Search for the cell housing the specified text and yield its [X, Y] center coordinate. 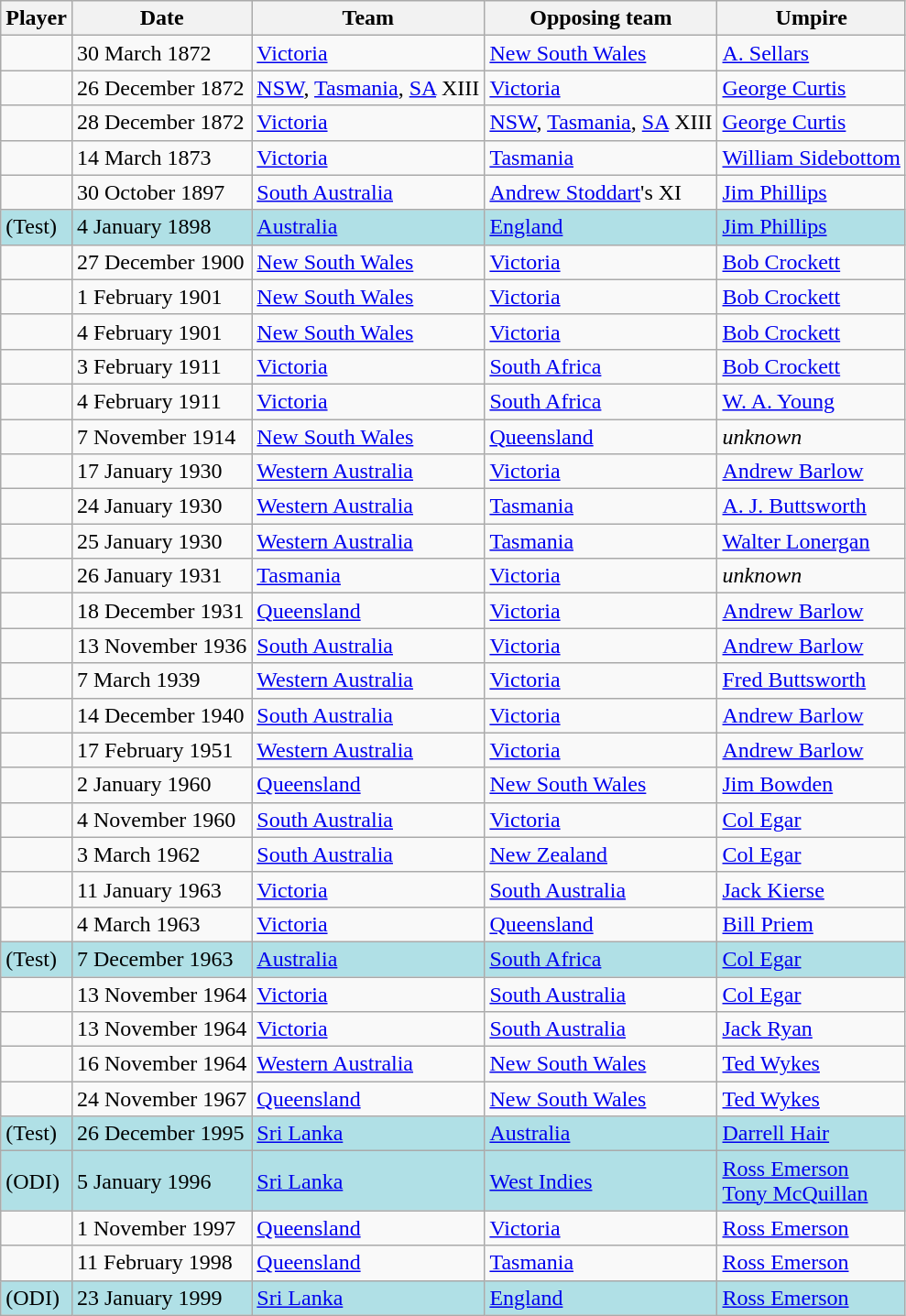
17 February 1951 [161, 750]
William Sidebottom [812, 158]
4 February 1911 [161, 401]
4 February 1901 [161, 332]
New Zealand [601, 854]
23 January 1999 [161, 1298]
W. A. Young [812, 401]
2 January 1960 [161, 785]
30 October 1897 [161, 192]
3 February 1911 [161, 366]
7 November 1914 [161, 437]
A. Sellars [812, 53]
4 March 1963 [161, 924]
Walter Lonergan [812, 541]
4 November 1960 [161, 820]
24 January 1930 [161, 506]
Umpire [812, 18]
24 November 1967 [161, 1099]
16 November 1964 [161, 1064]
14 December 1940 [161, 715]
Jack Kierse [812, 889]
5 January 1996 [161, 1181]
3 March 1962 [161, 854]
Fred Buttsworth [812, 680]
7 December 1963 [161, 959]
7 March 1939 [161, 680]
Ross EmersonTony McQuillan [812, 1181]
West Indies [601, 1181]
30 March 1872 [161, 53]
11 January 1963 [161, 889]
Jack Ryan [812, 1029]
14 March 1873 [161, 158]
Jim Bowden [812, 785]
Team [368, 18]
Date [161, 18]
18 December 1931 [161, 611]
4 January 1898 [161, 227]
Andrew Stoddart's XI [601, 192]
Bill Priem [812, 924]
1 November 1997 [161, 1228]
1 February 1901 [161, 297]
17 January 1930 [161, 472]
28 December 1872 [161, 123]
Darrell Hair [812, 1134]
11 February 1998 [161, 1263]
A. J. Buttsworth [812, 506]
Player [37, 18]
25 January 1930 [161, 541]
26 January 1931 [161, 576]
Opposing team [601, 18]
26 December 1872 [161, 88]
27 December 1900 [161, 262]
26 December 1995 [161, 1134]
13 November 1936 [161, 646]
